Output the [X, Y] coordinate of the center of the cell containing the given text.  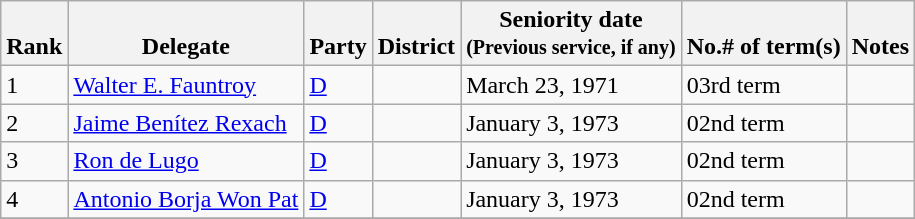
Seniority date(Previous service, if any) [572, 34]
Notes [880, 34]
Ron de Lugo [186, 161]
Antonio Borja Won Pat [186, 199]
March 23, 1971 [572, 85]
Delegate [186, 34]
No.# of term(s) [764, 34]
4 [34, 199]
District [416, 34]
Party [338, 34]
Walter E. Fauntroy [186, 85]
3 [34, 161]
03rd term [764, 85]
1 [34, 85]
Jaime Benítez Rexach [186, 123]
2 [34, 123]
Rank [34, 34]
